Return (X, Y) of the center of cell containing provided text 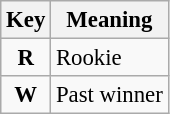
Meaning (110, 20)
W (26, 95)
Rookie (110, 58)
Key (26, 20)
Past winner (110, 95)
R (26, 58)
